Provide the [x, y] coordinate of the cell's center where the given text is located.  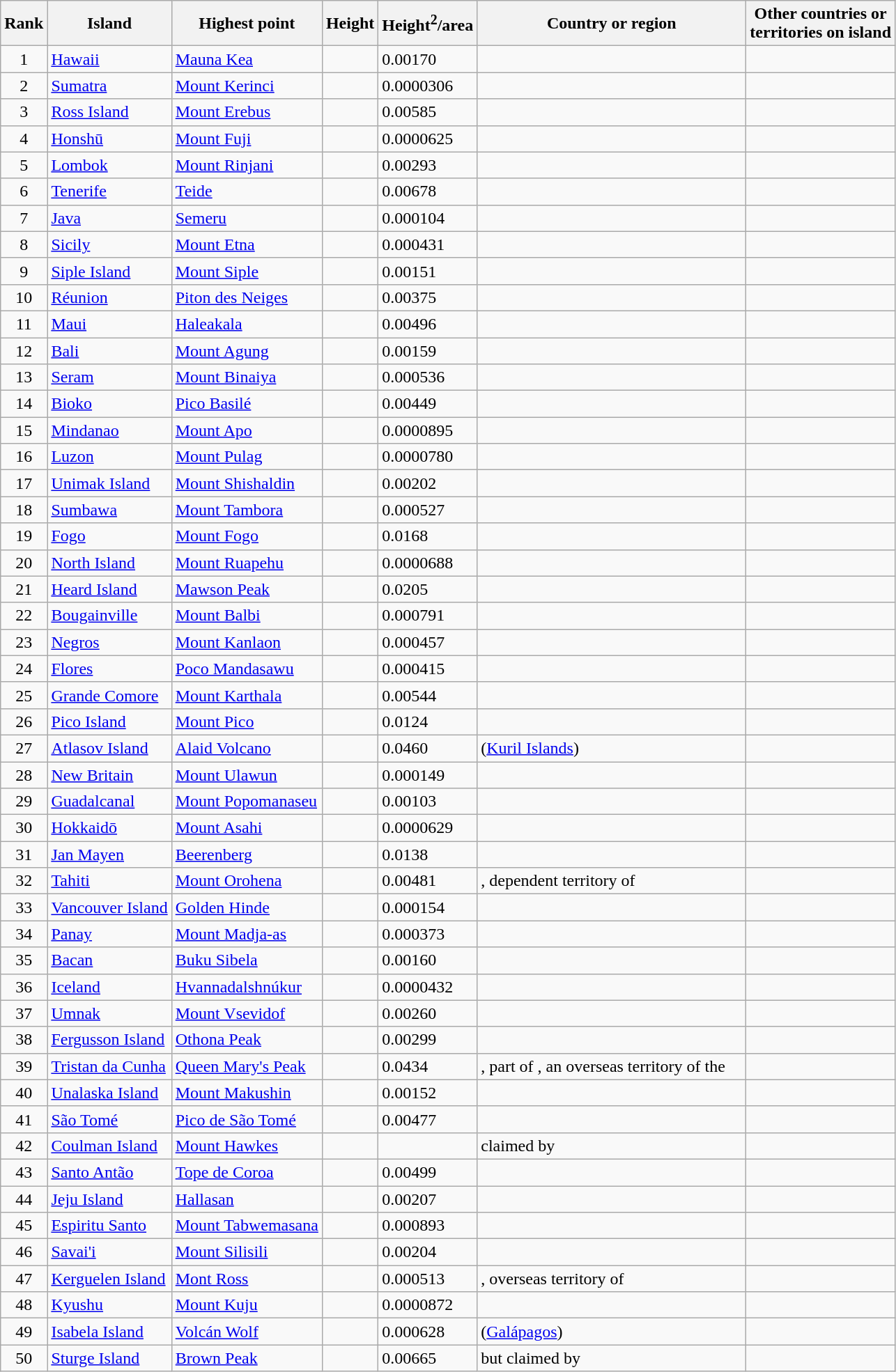
48 [24, 1305]
Bacan [109, 960]
26 [24, 722]
Mount Tambora [247, 510]
0.00585 [428, 112]
Grande Comore [109, 695]
0.00477 [428, 1119]
Coulman Island [109, 1146]
Mount Erebus [247, 112]
Guadalcanal [109, 802]
0.00207 [428, 1199]
3 [24, 112]
0.00496 [428, 324]
Bougainville [109, 616]
Sumatra [109, 86]
23 [24, 642]
Buku Sibela [247, 960]
Tenerife [109, 192]
Unimak Island [109, 483]
Hallasan [247, 1199]
Sicily [109, 244]
50 [24, 1358]
44 [24, 1199]
Mount Shishaldin [247, 483]
0.0000432 [428, 987]
0.00260 [428, 1013]
Mount Fuji [247, 139]
Savai'i [109, 1252]
Pico Basilé [247, 404]
Flores [109, 669]
43 [24, 1172]
Hawaii [109, 59]
0.00293 [428, 165]
0.0205 [428, 589]
13 [24, 377]
19 [24, 536]
Golden Hinde [247, 907]
Mount Apo [247, 430]
Mount Vsevidof [247, 1013]
0.00103 [428, 802]
Mount Kanlaon [247, 642]
16 [24, 457]
, overseas territory of [612, 1279]
Mount Ulawun [247, 775]
Ross Island [109, 112]
Sumbawa [109, 510]
0.0000780 [428, 457]
(Galápagos) [612, 1332]
0.000104 [428, 218]
Mauna Kea [247, 59]
Tahiti [109, 881]
38 [24, 1040]
32 [24, 881]
Santo Antão [109, 1172]
0.00152 [428, 1093]
Honshū [109, 139]
Mount Rinjani [247, 165]
but claimed by [612, 1358]
0.0000895 [428, 430]
0.0000688 [428, 563]
0.00151 [428, 271]
0.00299 [428, 1040]
Negros [109, 642]
2 [24, 86]
Hokkaidō [109, 828]
Espiritu Santo [109, 1226]
, part of , an overseas territory of the [612, 1066]
Réunion [109, 297]
Jan Mayen [109, 855]
Kyushu [109, 1305]
Hvannadalshnúkur [247, 987]
0.00204 [428, 1252]
Siple Island [109, 271]
Country or region [612, 24]
12 [24, 350]
22 [24, 616]
Mindanao [109, 430]
0.0000306 [428, 86]
Haleakala [247, 324]
Luzon [109, 457]
Alaid Volcano [247, 748]
0.000791 [428, 616]
Mount Orohena [247, 881]
0.00170 [428, 59]
0.00375 [428, 297]
45 [24, 1226]
Mount Madja-as [247, 934]
41 [24, 1119]
Maui [109, 324]
Atlasov Island [109, 748]
Mount Tabwemasana [247, 1226]
Tristan da Cunha [109, 1066]
5 [24, 165]
Queen Mary's Peak [247, 1066]
Semeru [247, 218]
15 [24, 430]
Mont Ross [247, 1279]
Mount Balbi [247, 616]
Mount Asahi [247, 828]
Java [109, 218]
14 [24, 404]
Mount Pico [247, 722]
Piton des Neiges [247, 297]
North Island [109, 563]
40 [24, 1093]
Mount Karthala [247, 695]
0.000893 [428, 1226]
0.000431 [428, 244]
27 [24, 748]
0.00160 [428, 960]
Teide [247, 192]
0.000415 [428, 669]
Island [109, 24]
34 [24, 934]
0.00499 [428, 1172]
Vancouver Island [109, 907]
Bioko [109, 404]
0.0000872 [428, 1305]
18 [24, 510]
0.00159 [428, 350]
7 [24, 218]
0.00678 [428, 192]
Mount Pulag [247, 457]
0.0138 [428, 855]
Brown Peak [247, 1358]
0.00449 [428, 404]
Beerenberg [247, 855]
Isabela Island [109, 1332]
0.000373 [428, 934]
Mount Silisili [247, 1252]
0.00481 [428, 881]
17 [24, 483]
0.0000625 [428, 139]
35 [24, 960]
8 [24, 244]
36 [24, 987]
Rank [24, 24]
Mount Ruapehu [247, 563]
Bali [109, 350]
Other countries orterritories on island [821, 24]
20 [24, 563]
0.00665 [428, 1358]
(Kuril Islands) [612, 748]
31 [24, 855]
Mount Binaiya [247, 377]
11 [24, 324]
Mawson Peak [247, 589]
São Tomé [109, 1119]
Fergusson Island [109, 1040]
Lombok [109, 165]
Height [350, 24]
Heard Island [109, 589]
Mount Agung [247, 350]
47 [24, 1279]
37 [24, 1013]
10 [24, 297]
Highest point [247, 24]
Mount Popomanaseu [247, 802]
Jeju Island [109, 1199]
46 [24, 1252]
6 [24, 192]
Kerguelen Island [109, 1279]
21 [24, 589]
0.000154 [428, 907]
25 [24, 695]
0.000457 [428, 642]
0.0434 [428, 1066]
0.000536 [428, 377]
0.0460 [428, 748]
0.000628 [428, 1332]
Tope de Coroa [247, 1172]
Unalaska Island [109, 1093]
28 [24, 775]
Mount Kerinci [247, 86]
42 [24, 1146]
Mount Etna [247, 244]
Volcán Wolf [247, 1332]
claimed by [612, 1146]
Mount Hawkes [247, 1146]
0.000527 [428, 510]
39 [24, 1066]
Othona Peak [247, 1040]
Sturge Island [109, 1358]
29 [24, 802]
New Britain [109, 775]
0.00544 [428, 695]
0.0000629 [428, 828]
49 [24, 1332]
Mount Makushin [247, 1093]
30 [24, 828]
0.000149 [428, 775]
Pico Island [109, 722]
Mount Fogo [247, 536]
0.0168 [428, 536]
33 [24, 907]
Poco Mandasawu [247, 669]
Panay [109, 934]
4 [24, 139]
Pico de São Tomé [247, 1119]
0.000513 [428, 1279]
Fogo [109, 536]
, dependent territory of [612, 881]
0.00202 [428, 483]
Umnak [109, 1013]
Mount Kuju [247, 1305]
Iceland [109, 987]
Height2/area [428, 24]
9 [24, 271]
Mount Siple [247, 271]
1 [24, 59]
0.0124 [428, 722]
24 [24, 669]
Seram [109, 377]
